Find where the given text appears and provide that cell's center as [X, Y] coordinate. 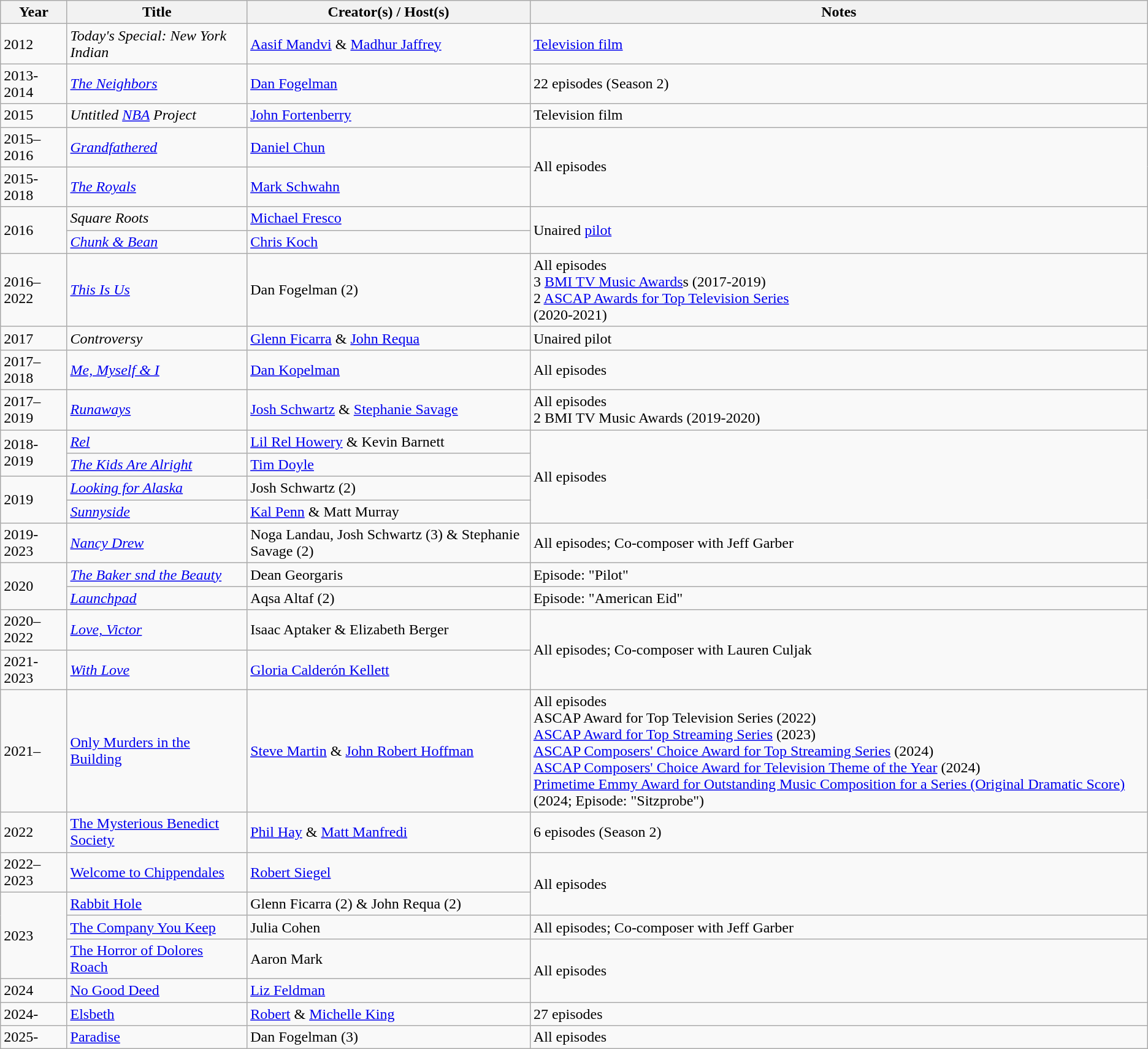
Julia Cohen [389, 927]
Rel [157, 441]
2015–2016 [34, 147]
2015 [34, 115]
2016 [34, 230]
2015-2018 [34, 186]
Aaron Mark [389, 958]
Aasif Mandvi & Madhur Jaffrey [389, 44]
The Mysterious Benedict Society [157, 832]
Square Roots [157, 218]
The Neighbors [157, 83]
Mark Schwahn [389, 186]
Untitled NBA Project [157, 115]
Launchpad [157, 598]
Lil Rel Howery & Kevin Barnett [389, 441]
Grandfathered [157, 147]
Robert & Michelle King [389, 1014]
Episode: "Pilot" [839, 575]
2018-2019 [34, 453]
Controversy [157, 338]
Today's Special: New York Indian [157, 44]
2019 [34, 500]
Welcome to Chippendales [157, 872]
Me, Myself & I [157, 369]
John Fortenberry [389, 115]
Year [34, 12]
Creator(s) / Host(s) [389, 12]
All episodes3 BMI TV Music Awardss (2017-2019)2 ASCAP Awards for Top Television Series(2020-2021) [839, 290]
Aqsa Altaf (2) [389, 598]
Tim Doyle [389, 465]
Chris Koch [389, 242]
Chunk & Bean [157, 242]
Elsbeth [157, 1014]
Michael Fresco [389, 218]
Notes [839, 12]
2025- [34, 1037]
The Royals [157, 186]
No Good Deed [157, 990]
2024 [34, 990]
The Horror of Dolores Roach [157, 958]
22 episodes (Season 2) [839, 83]
Isaac Aptaker & Elizabeth Berger [389, 629]
2021-2023 [34, 670]
All episodes; Co-composer with Lauren Culjak [839, 650]
2017 [34, 338]
Nancy Drew [157, 544]
Dan Fogelman (3) [389, 1037]
2016–2022 [34, 290]
Rabbit Hole [157, 904]
2019-2023 [34, 544]
Noga Landau, Josh Schwartz (3) & Stephanie Savage (2) [389, 544]
This Is Us [157, 290]
Runaways [157, 410]
Robert Siegel [389, 872]
Title [157, 12]
27 episodes [839, 1014]
The Baker snd the Beauty [157, 575]
2021– [34, 751]
Gloria Calderón Kellett [389, 670]
2022–2023 [34, 872]
2020 [34, 586]
Josh Schwartz (2) [389, 488]
2013-2014 [34, 83]
2017–2018 [34, 369]
With Love [157, 670]
Episode: "American Eid" [839, 598]
Only Murders in the Building [157, 751]
Glenn Ficarra & John Requa [389, 338]
The Kids Are Alright [157, 465]
Paradise [157, 1037]
Josh Schwartz & Stephanie Savage [389, 410]
Dan Fogelman [389, 83]
Glenn Ficarra (2) & John Requa (2) [389, 904]
6 episodes (Season 2) [839, 832]
Steve Martin & John Robert Hoffman [389, 751]
Sunnyside [157, 512]
Daniel Chun [389, 147]
Liz Feldman [389, 990]
2024- [34, 1014]
2020–2022 [34, 629]
Kal Penn & Matt Murray [389, 512]
Phil Hay & Matt Manfredi [389, 832]
Dean Georgaris [389, 575]
Dan Kopelman [389, 369]
The Company You Keep [157, 927]
2022 [34, 832]
2023 [34, 935]
Looking for Alaska [157, 488]
Love, Victor [157, 629]
2017–2019 [34, 410]
Dan Fogelman (2) [389, 290]
All episodes2 BMI TV Music Awards (2019-2020) [839, 410]
2012 [34, 44]
